Extract the (x, y) coordinate from the center of the cell holding the provided text.  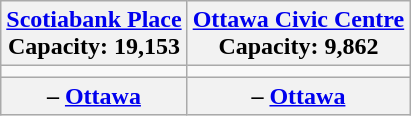
Scotiabank PlaceCapacity: 19,153 (94, 34)
Ottawa Civic CentreCapacity: 9,862 (298, 34)
